For the text-containing cell, return its midpoint in (X, Y) coordinate format. 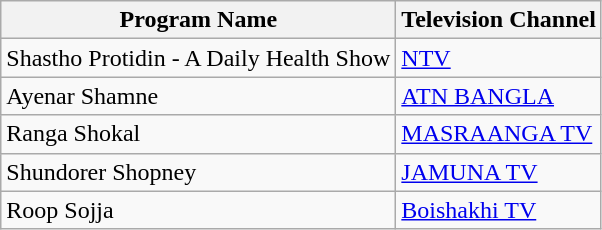
JAMUNA TV (499, 172)
MASRAANGA TV (499, 134)
Ayenar Shamne (198, 96)
Television Channel (499, 20)
Shastho Protidin - A Daily Health Show (198, 58)
Shundorer Shopney (198, 172)
Boishakhi TV (499, 210)
Program Name (198, 20)
Ranga Shokal (198, 134)
NTV (499, 58)
ATN BANGLA (499, 96)
Roop Sojja (198, 210)
